Extract the [X, Y] coordinate from the center of the cell holding the provided text.  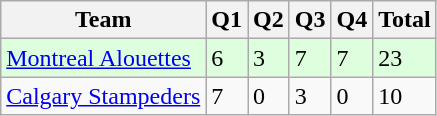
Q2 [269, 20]
23 [405, 58]
Q3 [310, 20]
Q1 [227, 20]
10 [405, 96]
Montreal Alouettes [104, 58]
Calgary Stampeders [104, 96]
Q4 [352, 20]
6 [227, 58]
Team [104, 20]
Total [405, 20]
